Return (X, Y) of the center of cell containing provided text 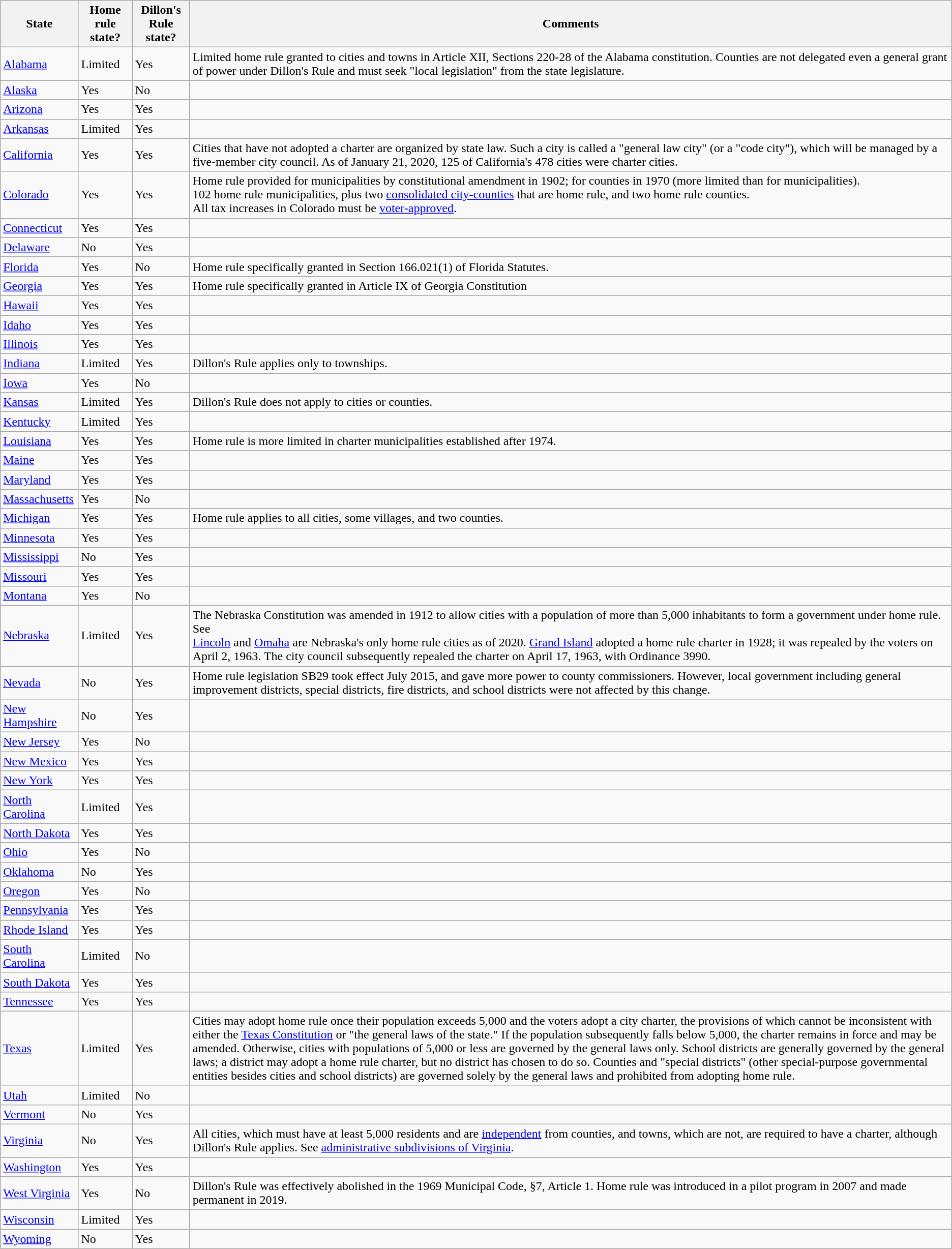
Mississippi (40, 557)
Oklahoma (40, 872)
Oregon (40, 891)
Wyoming (40, 1239)
Connecticut (40, 228)
Texas (40, 1048)
Home rule is more limited in charter municipalities established after 1974. (571, 441)
Comments (571, 24)
Utah (40, 1095)
Missouri (40, 576)
Maine (40, 460)
Kansas (40, 402)
New Mexico (40, 761)
South Dakota (40, 982)
Hawaii (40, 305)
Dillon's Rule applies only to townships. (571, 364)
Idaho (40, 325)
Montana (40, 596)
Vermont (40, 1115)
Arkansas (40, 129)
Iowa (40, 383)
Virginia (40, 1141)
New Jersey (40, 742)
New Hampshire (40, 716)
Illinois (40, 344)
Tennessee (40, 1001)
New York (40, 781)
Rhode Island (40, 930)
Home rule state? (105, 24)
State (40, 24)
California (40, 155)
North Dakota (40, 833)
Dillon's Rule state? (161, 24)
Home rule specifically granted in Section 166.021(1) of Florida Statutes. (571, 266)
Home rule applies to all cities, some villages, and two counties. (571, 518)
South Carolina (40, 956)
Louisiana (40, 441)
Georgia (40, 286)
North Carolina (40, 807)
Home rule specifically granted in Article IX of Georgia Constitution (571, 286)
Florida (40, 266)
Nevada (40, 682)
Massachusetts (40, 499)
Arizona (40, 109)
Pennsylvania (40, 910)
Alabama (40, 64)
Washington (40, 1167)
Alaska (40, 90)
Wisconsin (40, 1220)
Colorado (40, 195)
Dillon's Rule does not apply to cities or counties. (571, 402)
Delaware (40, 247)
Kentucky (40, 422)
Minnesota (40, 538)
Nebraska (40, 636)
West Virginia (40, 1193)
Michigan (40, 518)
Indiana (40, 364)
Ohio (40, 852)
Maryland (40, 480)
